Extract the (X, Y) coordinate from the center of the cell holding the provided text.  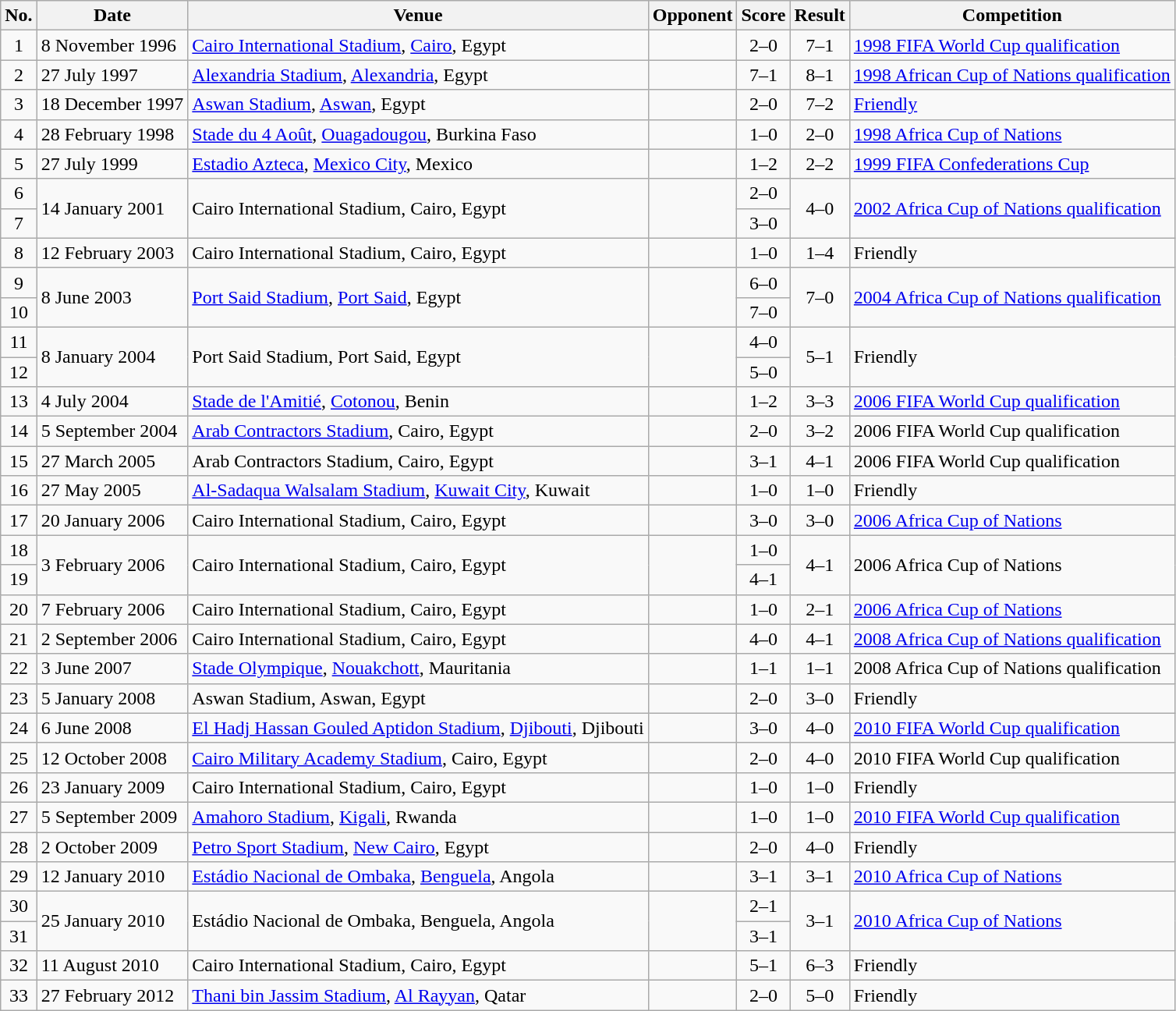
6 (19, 193)
23 January 2009 (112, 787)
5 (19, 164)
Opponent (692, 16)
Stade de l'Amitié, Cotonou, Benin (418, 402)
14 January 2001 (112, 208)
12 January 2010 (112, 877)
15 (19, 461)
12 October 2008 (112, 757)
20 (19, 609)
Result (820, 16)
8 January 2004 (112, 357)
11 (19, 342)
8 November 1996 (112, 45)
6–0 (763, 282)
27 May 2005 (112, 491)
Alexandria Stadium, Alexandria, Egypt (418, 75)
Petro Sport Stadium, New Cairo, Egypt (418, 846)
2 October 2009 (112, 846)
7 February 2006 (112, 609)
Venue (418, 16)
7–2 (820, 105)
2–2 (820, 164)
18 (19, 550)
Al-Sadaqua Walsalam Stadium, Kuwait City, Kuwait (418, 491)
6 June 2008 (112, 728)
27 July 1997 (112, 75)
2 (19, 75)
6–3 (820, 966)
30 (19, 906)
3 February 2006 (112, 565)
13 (19, 402)
27 (19, 817)
1998 Africa Cup of Nations (1012, 134)
26 (19, 787)
12 (19, 372)
20 January 2006 (112, 520)
3 (19, 105)
10 (19, 312)
3 June 2007 (112, 669)
16 (19, 491)
Amahoro Stadium, Kigali, Rwanda (418, 817)
Stade du 4 Août, Ouagadougou, Burkina Faso (418, 134)
Estadio Azteca, Mexico City, Mexico (418, 164)
Competition (1012, 16)
4 (19, 134)
12 February 2003 (112, 253)
Score (763, 16)
14 (19, 431)
1998 FIFA World Cup qualification (1012, 45)
25 January 2010 (112, 921)
1–4 (820, 253)
27 March 2005 (112, 461)
23 (19, 698)
27 February 2012 (112, 995)
28 (19, 846)
Thani bin Jassim Stadium, Al Rayyan, Qatar (418, 995)
17 (19, 520)
19 (19, 580)
5 January 2008 (112, 698)
24 (19, 728)
Cairo Military Academy Stadium, Cairo, Egypt (418, 757)
Stade Olympique, Nouakchott, Mauritania (418, 669)
Date (112, 16)
21 (19, 639)
2 September 2006 (112, 639)
32 (19, 966)
1 (19, 45)
18 December 1997 (112, 105)
9 (19, 282)
25 (19, 757)
1998 African Cup of Nations qualification (1012, 75)
27 July 1999 (112, 164)
3–3 (820, 402)
11 August 2010 (112, 966)
2002 Africa Cup of Nations qualification (1012, 208)
7 (19, 223)
8 June 2003 (112, 297)
33 (19, 995)
28 February 1998 (112, 134)
5 September 2009 (112, 817)
No. (19, 16)
31 (19, 936)
3–2 (820, 431)
8–1 (820, 75)
El Hadj Hassan Gouled Aptidon Stadium, Djibouti, Djibouti (418, 728)
4 July 2004 (112, 402)
1999 FIFA Confederations Cup (1012, 164)
2004 Africa Cup of Nations qualification (1012, 297)
22 (19, 669)
8 (19, 253)
5 September 2004 (112, 431)
29 (19, 877)
